Capture the cell that displays the provided text and extract its [X, Y] central coordinate. 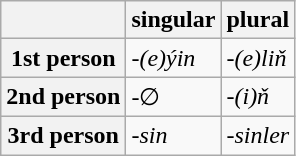
singular [174, 20]
-(e)ýin [174, 58]
1st person [64, 58]
plural [258, 20]
2nd person [64, 97]
-∅ [174, 97]
-sinler [258, 135]
-(i)ň [258, 97]
-(e)liň [258, 58]
3rd person [64, 135]
-sin [174, 135]
